Extract the (x, y) coordinate from the center of the cell holding the provided text.  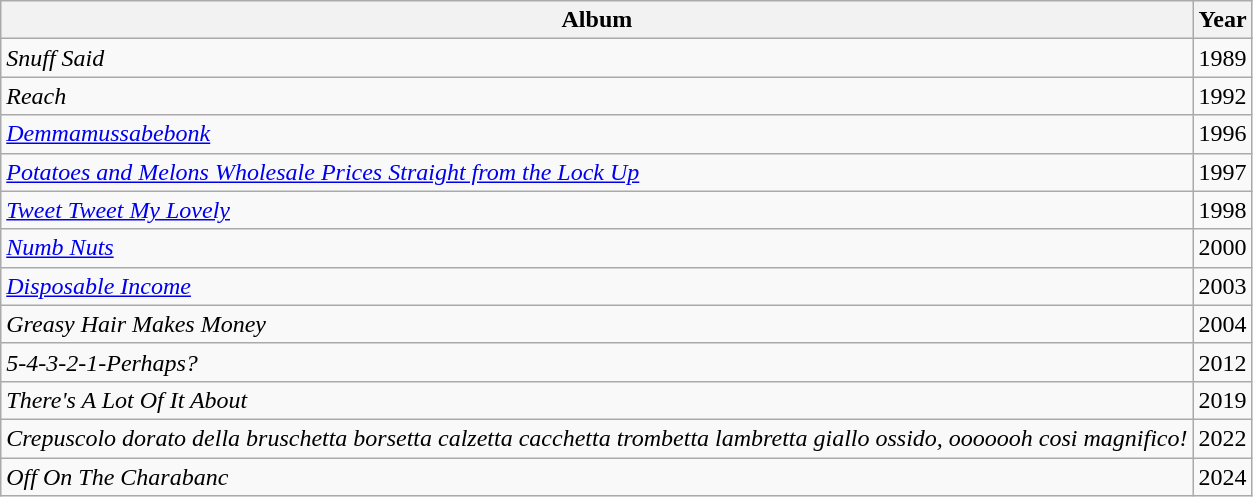
Tweet Tweet My Lovely (597, 210)
Demmamussabebonk (597, 134)
Year (1222, 20)
Off On The Charabanc (597, 477)
2004 (1222, 324)
There's A Lot Of It About (597, 400)
1996 (1222, 134)
1989 (1222, 58)
2012 (1222, 362)
2019 (1222, 400)
Greasy Hair Makes Money (597, 324)
Potatoes and Melons Wholesale Prices Straight from the Lock Up (597, 172)
2024 (1222, 477)
1997 (1222, 172)
5-4-3-2-1-Perhaps? (597, 362)
Disposable Income (597, 286)
1992 (1222, 96)
Numb Nuts (597, 248)
2022 (1222, 438)
2000 (1222, 248)
Crepuscolo dorato della bruschetta borsetta calzetta cacchetta trombetta lambretta giallo ossido, ooooooh cosi magnifico! (597, 438)
1998 (1222, 210)
Snuff Said (597, 58)
Reach (597, 96)
2003 (1222, 286)
Album (597, 20)
